Provide the [x, y] coordinate of the cell's center where the given text is located.  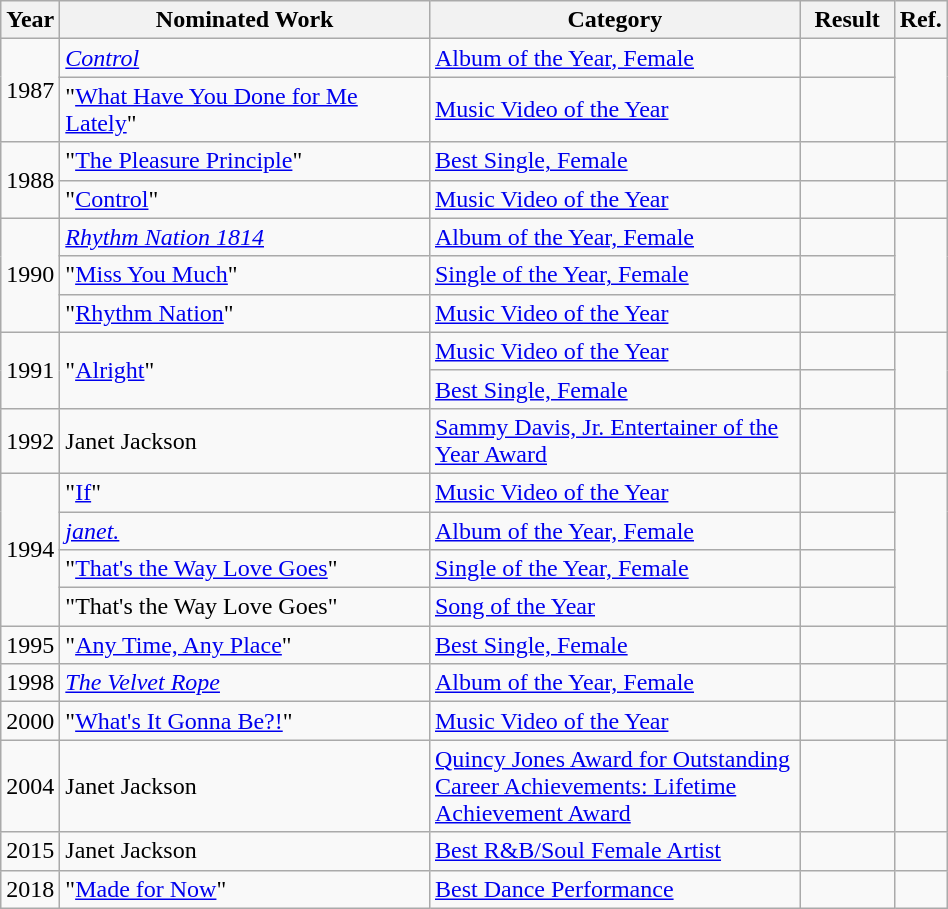
Nominated Work [245, 20]
1998 [30, 683]
2018 [30, 889]
Quincy Jones Award for Outstanding Career Achievements: Lifetime Achievement Award [614, 786]
"If" [245, 492]
"Rhythm Nation" [245, 313]
janet. [245, 531]
"Alright" [245, 370]
Rhythm Nation 1814 [245, 237]
"What's It Gonna Be?!" [245, 721]
"Control" [245, 199]
Song of the Year [614, 607]
"Miss You Much" [245, 275]
1988 [30, 180]
2015 [30, 851]
1991 [30, 370]
Sammy Davis, Jr. Entertainer of the Year Award [614, 440]
2000 [30, 721]
Year [30, 20]
1990 [30, 275]
1995 [30, 645]
The Velvet Rope [245, 683]
Control [245, 58]
"What Have You Done for Me Lately" [245, 110]
Category [614, 20]
2004 [30, 786]
"Any Time, Any Place" [245, 645]
Best R&B/Soul Female Artist [614, 851]
"The Pleasure Principle" [245, 161]
Best Dance Performance [614, 889]
"Made for Now" [245, 889]
1994 [30, 549]
Result [847, 20]
1992 [30, 440]
1987 [30, 90]
Ref. [920, 20]
